Extract the [x, y] coordinate from the center of the cell holding the provided text.  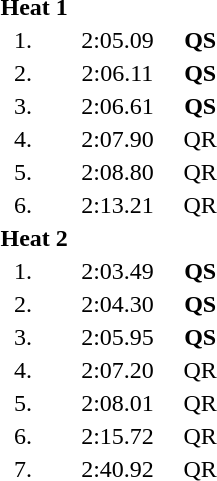
2:07.20 [118, 370]
2:15.72 [118, 436]
2:05.95 [118, 337]
2:04.30 [118, 304]
2:05.09 [118, 40]
2:06.61 [118, 106]
2:08.80 [118, 172]
2:03.49 [118, 271]
2:13.21 [118, 205]
2:08.01 [118, 403]
2:06.11 [118, 73]
2:07.90 [118, 139]
